Locate the cell with the specified text and output its [X, Y] center coordinate. 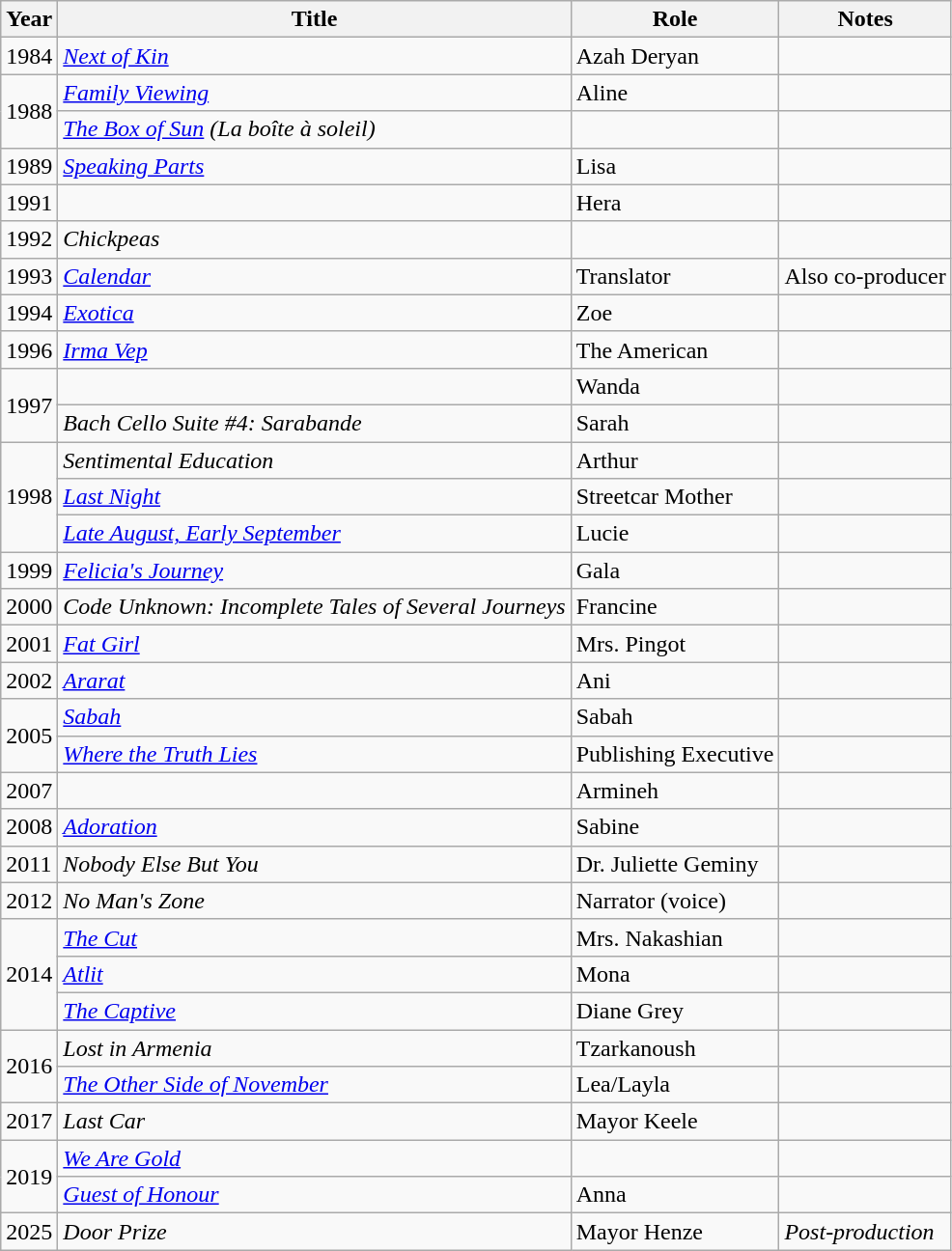
Guest of Honour [315, 1195]
Where the Truth Lies [315, 754]
1998 [29, 497]
Chickpeas [315, 239]
Tzarkanoush [675, 1047]
1988 [29, 111]
Adoration [315, 827]
Notes [865, 19]
Door Prize [315, 1232]
Fat Girl [315, 644]
Calendar [315, 276]
The Box of Sun (La boîte à soleil) [315, 129]
Gala [675, 570]
Last Car [315, 1122]
Family Viewing [315, 93]
1989 [29, 166]
We Are Gold [315, 1158]
2005 [29, 736]
Lea/Layla [675, 1085]
Diane Grey [675, 1011]
Arthur [675, 460]
1993 [29, 276]
Exotica [315, 313]
Title [315, 19]
Also co-producer [865, 276]
1996 [29, 349]
Irma Vep [315, 349]
Armineh [675, 791]
Post-production [865, 1232]
Sentimental Education [315, 460]
Nobody Else But You [315, 864]
Atlit [315, 974]
Next of Kin [315, 56]
Year [29, 19]
Publishing Executive [675, 754]
Translator [675, 276]
Dr. Juliette Geminy [675, 864]
Sarah [675, 423]
Last Night [315, 497]
The Other Side of November [315, 1085]
2019 [29, 1177]
Lisa [675, 166]
1999 [29, 570]
Narrator (voice) [675, 901]
1991 [29, 203]
2017 [29, 1122]
Anna [675, 1195]
2002 [29, 681]
Role [675, 19]
2025 [29, 1232]
Mayor Keele [675, 1122]
2016 [29, 1066]
The Cut [315, 937]
1994 [29, 313]
The American [675, 349]
Bach Cello Suite #4: Sarabande [315, 423]
Lost in Armenia [315, 1047]
2000 [29, 607]
Sabine [675, 827]
2011 [29, 864]
Wanda [675, 386]
Streetcar Mother [675, 497]
1984 [29, 56]
2008 [29, 827]
Azah Deryan [675, 56]
Mona [675, 974]
Mrs. Nakashian [675, 937]
2007 [29, 791]
Speaking Parts [315, 166]
1997 [29, 404]
Francine [675, 607]
Ani [675, 681]
No Man's Zone [315, 901]
Code Unknown: Incomplete Tales of Several Journeys [315, 607]
Late August, Early September [315, 534]
Zoe [675, 313]
Felicia's Journey [315, 570]
Aline [675, 93]
2014 [29, 974]
Hera [675, 203]
Mrs. Pingot [675, 644]
2001 [29, 644]
Ararat [315, 681]
The Captive [315, 1011]
1992 [29, 239]
Lucie [675, 534]
Mayor Henze [675, 1232]
2012 [29, 901]
